Find where the given text appears and provide that cell's center as (x, y) coordinate. 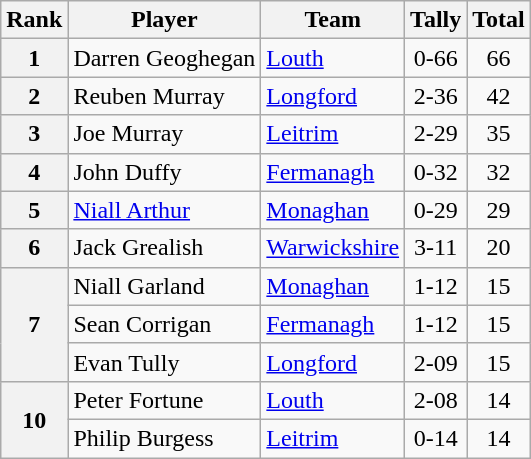
35 (499, 134)
Niall Arthur (164, 210)
0-66 (436, 58)
Darren Geoghegan (164, 58)
66 (499, 58)
20 (499, 248)
10 (34, 419)
3 (34, 134)
2-08 (436, 400)
0-14 (436, 438)
1 (34, 58)
Sean Corrigan (164, 324)
32 (499, 172)
Jack Grealish (164, 248)
0-29 (436, 210)
2-36 (436, 96)
2 (34, 96)
Team (333, 20)
Rank (34, 20)
5 (34, 210)
Philip Burgess (164, 438)
Peter Fortune (164, 400)
Tally (436, 20)
0-32 (436, 172)
Joe Murray (164, 134)
Total (499, 20)
7 (34, 324)
Player (164, 20)
Niall Garland (164, 286)
4 (34, 172)
42 (499, 96)
Evan Tully (164, 362)
6 (34, 248)
Reuben Murray (164, 96)
John Duffy (164, 172)
2-29 (436, 134)
Warwickshire (333, 248)
3-11 (436, 248)
2-09 (436, 362)
29 (499, 210)
